Determine the [X, Y] coordinate at the center of the cell enclosing the given text.  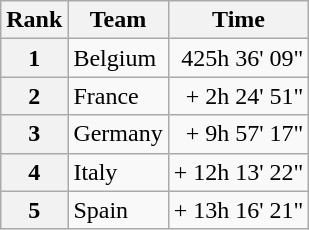
5 [34, 210]
425h 36' 09" [238, 58]
+ 12h 13' 22" [238, 172]
3 [34, 134]
Time [238, 20]
Germany [118, 134]
1 [34, 58]
Italy [118, 172]
France [118, 96]
+ 9h 57' 17" [238, 134]
Rank [34, 20]
2 [34, 96]
Belgium [118, 58]
4 [34, 172]
+ 2h 24' 51" [238, 96]
+ 13h 16' 21" [238, 210]
Spain [118, 210]
Team [118, 20]
